Detect which cell encompasses the target text, then output its [X, Y] center coordinate. 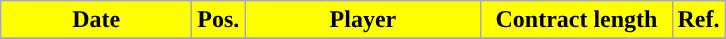
Pos. [218, 20]
Player [363, 20]
Contract length [576, 20]
Date [96, 20]
Ref. [698, 20]
